Return (X, Y) of the center of cell containing provided text 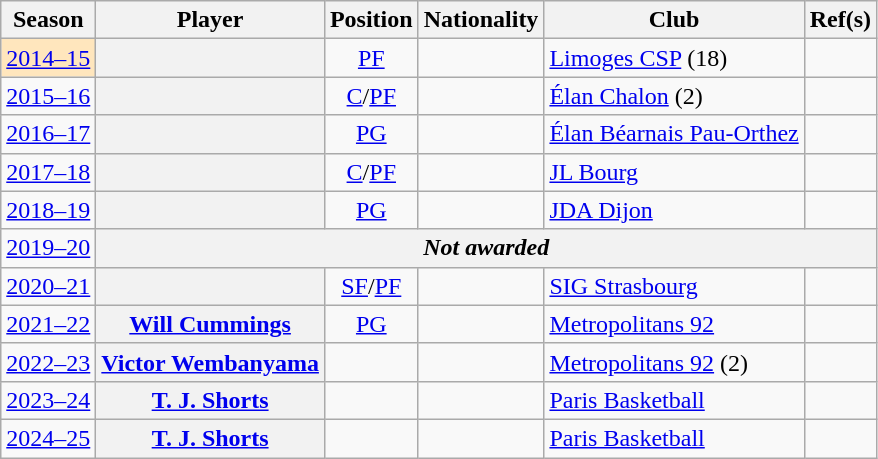
2018–19 (48, 210)
2015–16 (48, 96)
Metropolitans 92 (674, 324)
2017–18 (48, 172)
SF/PF (371, 286)
2014–15 (48, 58)
Nationality (481, 20)
Élan Chalon (2) (674, 96)
JL Bourg (674, 172)
2016–17 (48, 134)
JDA Dijon (674, 210)
SIG Strasbourg (674, 286)
2019–20 (48, 248)
Metropolitans 92 (2) (674, 362)
Not awarded (486, 248)
Player (210, 20)
Élan Béarnais Pau-Orthez (674, 134)
2021–22 (48, 324)
Position (371, 20)
2022–23 (48, 362)
Ref(s) (840, 20)
Club (674, 20)
Will Cummings (210, 324)
Limoges CSP (18) (674, 58)
2024–25 (48, 438)
2020–21 (48, 286)
PF (371, 58)
Season (48, 20)
Victor Wembanyama (210, 362)
2023–24 (48, 400)
